Return the [X, Y] coordinate for the center point of the cell that contains the specified text.  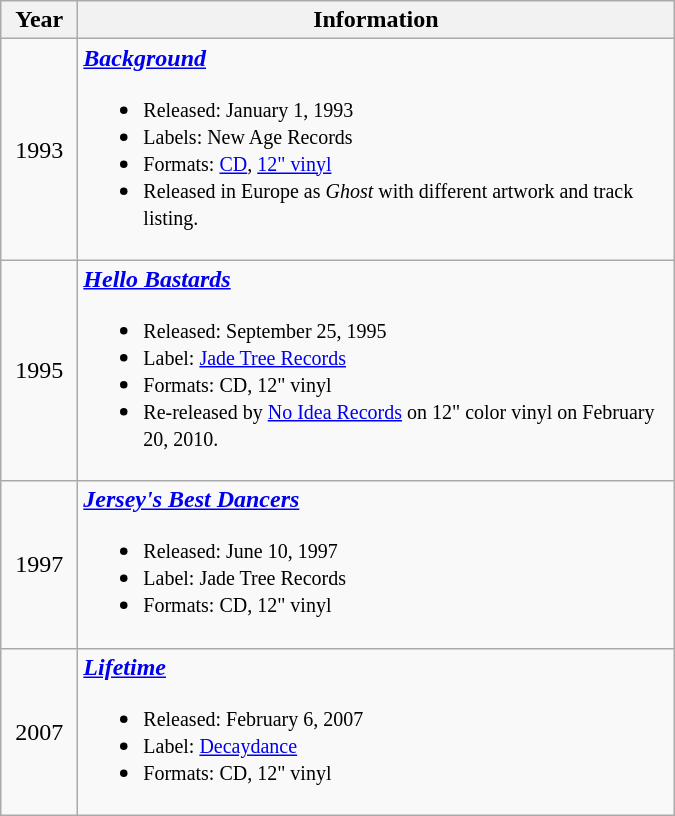
1993 [40, 150]
1997 [40, 564]
LifetimeReleased: February 6, 2007Label: DecaydanceFormats: CD, 12" vinyl [376, 732]
Information [376, 20]
Year [40, 20]
1995 [40, 370]
Jersey's Best DancersReleased: June 10, 1997Label: Jade Tree RecordsFormats: CD, 12" vinyl [376, 564]
2007 [40, 732]
BackgroundReleased: January 1, 1993Labels: New Age RecordsFormats: CD, 12" vinylReleased in Europe as Ghost with different artwork and track listing. [376, 150]
